Search for the cell housing the specified text and yield its (x, y) center coordinate. 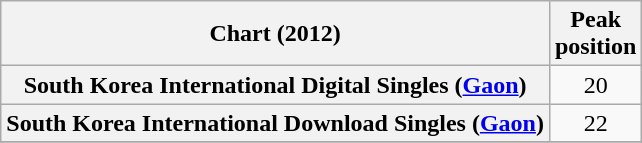
Peakposition (595, 34)
Chart (2012) (276, 34)
South Korea International Download Singles (Gaon) (276, 123)
South Korea International Digital Singles (Gaon) (276, 85)
20 (595, 85)
22 (595, 123)
